Search for the cell housing the specified text and yield its (X, Y) center coordinate. 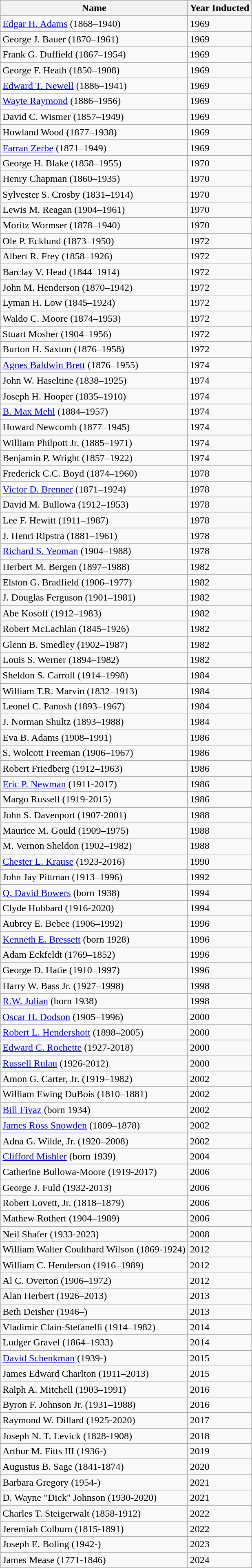
2017 (219, 1420)
Frederick C.C. Boyd (1874–1960) (94, 474)
Robert Lovett, Jr. (1818–1879) (94, 1203)
Elston G. Bradfield (1906–1977) (94, 582)
David M. Bullowa (1912–1953) (94, 505)
Barbara Gregory (1954-) (94, 1482)
Sylvester S. Crosby (1831–1914) (94, 194)
William T.R. Marvin (1832–1913) (94, 691)
2008 (219, 1234)
Benjamin P. Wright (1857–1922) (94, 458)
Clyde Hubbard (1916-2020) (94, 908)
John Jay Pittman (1913–1996) (94, 877)
Clifford Mishler (born 1939) (94, 1156)
James Ross Snowden (1809–1878) (94, 1125)
Joseph E. Boling (1942-) (94, 1544)
Robert L. Hendershott (1898–2005) (94, 1032)
Lyman H. Low (1845–1924) (94, 303)
Joseph N. T. Levick (1828-1908) (94, 1435)
2023 (219, 1544)
William Ewing DuBois (1810–1881) (94, 1094)
Adam Eckfeldt (1769–1852) (94, 955)
Chester L. Krause (1923-2016) (94, 861)
Victor D. Brenner (1871–1924) (94, 489)
Aubrey E. Bebee (1906–1992) (94, 923)
Russell Rulau (1926-2012) (94, 1063)
William C. Henderson (1916–1989) (94, 1265)
George H. Blake (1858–1955) (94, 163)
Stuart Mosher (1904–1956) (94, 334)
Alan Herbert (1926–2013) (94, 1296)
Glenn B. Smedley (1902–1987) (94, 644)
Margo Russell (1919-2015) (94, 799)
Herbert M. Bergen (1897–1988) (94, 567)
1990 (219, 861)
D. Wayne "Dick" Johnson (1930-2020) (94, 1498)
M. Vernon Sheldon (1902–1982) (94, 846)
Eric P. Newman (1911-2017) (94, 784)
William Philpott Jr. (1885–1971) (94, 442)
Kenneth E. Bressett (born 1928) (94, 939)
John S. Davenport (1907-2001) (94, 815)
Edward T. Newell (1886–1941) (94, 86)
S. Wolcott Freeman (1906–1967) (94, 753)
Waldo C. Moore (1874–1953) (94, 318)
Raymond W. Dillard (1925-2020) (94, 1420)
Frank G. Duffield (1867–1954) (94, 55)
J. Henri Ripstra (1881–1961) (94, 536)
Amon G. Carter, Jr. (1919–1982) (94, 1079)
Bill Fivaz (born 1934) (94, 1110)
1992 (219, 877)
Ralph A. Mitchell (1903–1991) (94, 1389)
David C. Wismer (1857–1949) (94, 117)
Catherine Bullowa-Moore (1919-2017) (94, 1172)
Albert R. Frey (1858–1926) (94, 256)
Arthur M. Fitts III (1936-) (94, 1451)
Al C. Overton (1906–1972) (94, 1281)
Charles T. Steigerwalt (1858-1912) (94, 1513)
John W. Haseltine (1838–1925) (94, 380)
Moritz Wormser (1878–1940) (94, 225)
2004 (219, 1156)
Henry Chapman (1860–1935) (94, 179)
William Walter Coulthard Wilson (1869-1924) (94, 1250)
Name (94, 8)
Leonel C. Panosh (1893–1967) (94, 707)
Farran Zerbe (1871–1949) (94, 148)
John M. Henderson (1870–1942) (94, 287)
Wayte Raymond (1886–1956) (94, 101)
Maurice M. Gould (1909–1975) (94, 830)
Lee F. Hewitt (1911–1987) (94, 520)
Mathew Rothert (1904–1989) (94, 1219)
Jeremiah Colburn (1815-1891) (94, 1529)
Robert McLachlan (1845–1926) (94, 629)
David Schenkman (1939-) (94, 1358)
James Edward Charlton (1911–2013) (94, 1374)
J. Norman Shultz (1893–1988) (94, 722)
Joseph H. Hooper (1835–1910) (94, 396)
2019 (219, 1451)
Howland Wood (1877–1938) (94, 132)
Barclay V. Head (1844–1914) (94, 272)
Byron F. Johnson Jr. (1931–1988) (94, 1405)
Harry W. Bass Jr. (1927–1998) (94, 986)
Lewis M. Reagan (1904–1961) (94, 210)
Neil Shafer (1933-2023) (94, 1234)
George F. Heath (1850–1908) (94, 70)
Abe Kosoff (1912–1983) (94, 613)
Richard S. Yeoman (1904–1988) (94, 551)
George J. Fuld (1932-2013) (94, 1188)
2020 (219, 1467)
R.W. Julian (born 1938) (94, 1001)
Vladimir Clain-Stefanelli (1914–1982) (94, 1327)
Burton H. Saxton (1876–1958) (94, 349)
George D. Hatie (1910–1997) (94, 970)
Ole P. Ecklund (1873–1950) (94, 241)
Sheldon S. Carroll (1914–1998) (94, 675)
Edward C. Rochette (1927-2018) (94, 1048)
Agnes Baldwin Brett (1876–1955) (94, 365)
Adna G. Wilde, Jr. (1920–2008) (94, 1141)
Howard Newcomb (1877–1945) (94, 427)
James Mease (1771-1846) (94, 1560)
Year Inducted (219, 8)
Q. David Bowers (born 1938) (94, 892)
Louis S. Werner (1894–1982) (94, 660)
J. Douglas Ferguson (1901–1981) (94, 598)
Edgar H. Adams (1868–1940) (94, 24)
Oscar H. Dodson (1905–1996) (94, 1017)
Augustus B. Sage (1841-1874) (94, 1467)
Robert Friedberg (1912–1963) (94, 769)
George J. Bauer (1870–1961) (94, 39)
2018 (219, 1435)
B. Max Mehl (1884–1957) (94, 411)
Ludger Gravel (1864–1933) (94, 1343)
2024 (219, 1560)
Beth Deisher (1946–) (94, 1312)
Eva B. Adams (1908–1991) (94, 738)
